Provide the [x, y] coordinate of the cell's center where the given text is located.  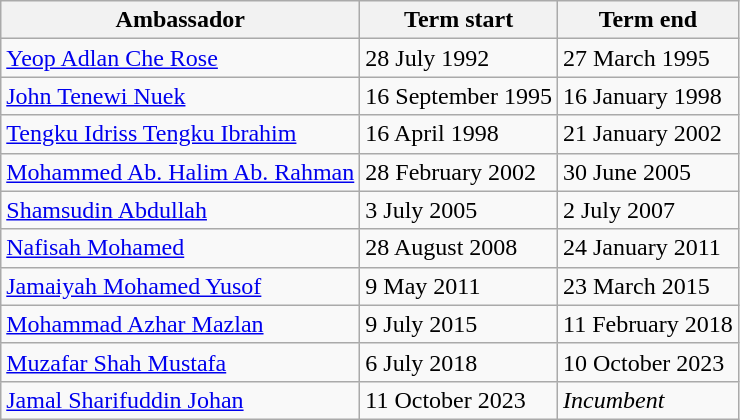
John Tenewi Nuek [180, 96]
Yeop Adlan Che Rose [180, 58]
Ambassador [180, 20]
27 March 1995 [648, 58]
16 September 1995 [459, 96]
9 May 2011 [459, 286]
Nafisah Mohamed [180, 248]
Mohammed Ab. Halim Ab. Rahman [180, 172]
10 October 2023 [648, 362]
30 June 2005 [648, 172]
21 January 2002 [648, 134]
Incumbent [648, 400]
28 August 2008 [459, 248]
24 January 2011 [648, 248]
6 July 2018 [459, 362]
Mohammad Azhar Mazlan [180, 324]
11 February 2018 [648, 324]
Muzafar Shah Mustafa [180, 362]
16 January 1998 [648, 96]
2 July 2007 [648, 210]
11 October 2023 [459, 400]
Tengku Idriss Tengku Ibrahim [180, 134]
23 March 2015 [648, 286]
3 July 2005 [459, 210]
Jamal Sharifuddin Johan [180, 400]
28 February 2002 [459, 172]
Shamsudin Abdullah [180, 210]
Term start [459, 20]
16 April 1998 [459, 134]
Jamaiyah Mohamed Yusof [180, 286]
9 July 2015 [459, 324]
28 July 1992 [459, 58]
Term end [648, 20]
